Locate the cell with the specified text and output its [X, Y] center coordinate. 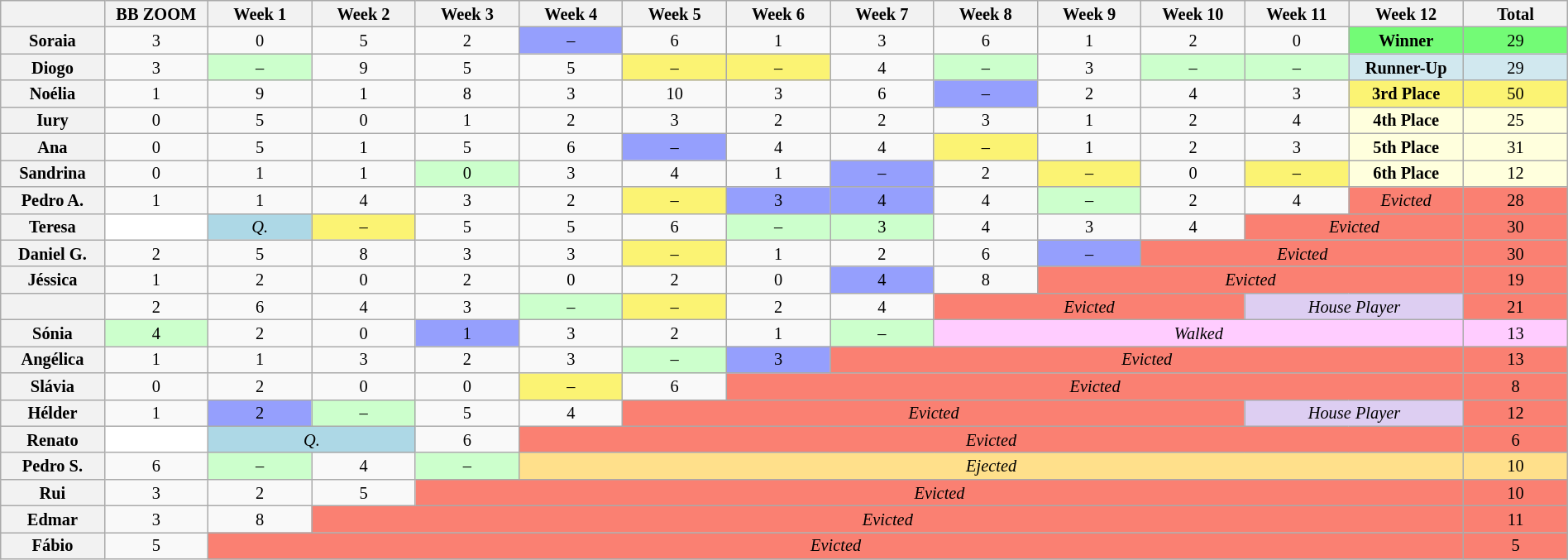
Sónia [53, 333]
Edmar [53, 519]
Week 5 [675, 13]
Winner [1406, 40]
Week 11 [1297, 13]
Noélia [53, 93]
Angélica [53, 359]
Week 4 [571, 13]
Pedro S. [53, 466]
28 [1515, 199]
Fábio [53, 545]
Week 7 [882, 13]
6th Place [1406, 173]
Total [1515, 13]
25 [1515, 120]
Diogo [53, 67]
Week 6 [777, 13]
Renato [53, 439]
Jéssica [53, 280]
Week 1 [260, 13]
Week 10 [1193, 13]
31 [1515, 146]
4th Place [1406, 120]
50 [1515, 93]
Week 2 [364, 13]
Hélder [53, 413]
BB ZOOM [155, 13]
Pedro A. [53, 199]
11 [1515, 519]
Week 3 [466, 13]
Week 9 [1088, 13]
19 [1515, 280]
3rd Place [1406, 93]
Week 12 [1406, 13]
Ana [53, 146]
Rui [53, 492]
Teresa [53, 227]
Soraia [53, 40]
5th Place [1406, 146]
Runner-Up [1406, 67]
Slávia [53, 386]
Iury [53, 120]
Ejected [992, 466]
Week 8 [986, 13]
Daniel G. [53, 253]
21 [1515, 306]
Sandrina [53, 173]
Walked [1199, 333]
